Return [x, y] of the center of cell containing provided text 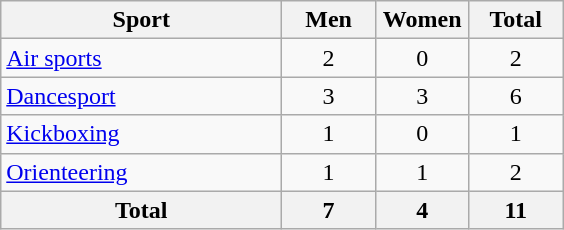
Women [422, 20]
6 [516, 96]
Orienteering [142, 172]
7 [329, 210]
11 [516, 210]
Air sports [142, 58]
Men [329, 20]
Kickboxing [142, 134]
Dancesport [142, 96]
4 [422, 210]
Sport [142, 20]
